Scan for the cell matching the given text and deliver its (x, y) coordinate at center. 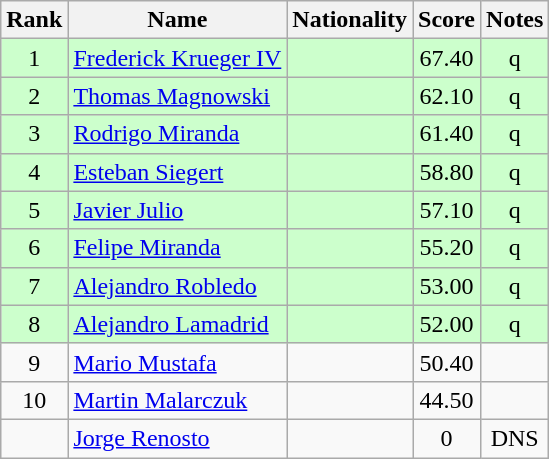
DNS (515, 438)
Notes (515, 20)
1 (34, 58)
57.10 (447, 210)
Score (447, 20)
58.80 (447, 172)
Rodrigo Miranda (178, 134)
53.00 (447, 286)
Javier Julio (178, 210)
7 (34, 286)
50.40 (447, 362)
Mario Mustafa (178, 362)
Frederick Krueger IV (178, 58)
2 (34, 96)
Thomas Magnowski (178, 96)
Esteban Siegert (178, 172)
Name (178, 20)
61.40 (447, 134)
67.40 (447, 58)
0 (447, 438)
Nationality (350, 20)
Felipe Miranda (178, 248)
8 (34, 324)
5 (34, 210)
44.50 (447, 400)
Alejandro Lamadrid (178, 324)
9 (34, 362)
52.00 (447, 324)
55.20 (447, 248)
Rank (34, 20)
62.10 (447, 96)
4 (34, 172)
Martin Malarczuk (178, 400)
6 (34, 248)
3 (34, 134)
Alejandro Robledo (178, 286)
Jorge Renosto (178, 438)
10 (34, 400)
